For the text-containing cell, return its midpoint in [x, y] coordinate format. 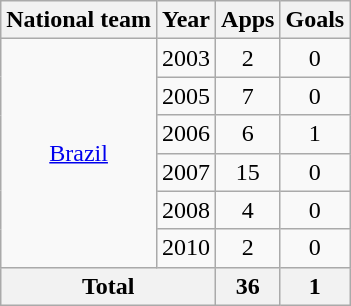
Goals [315, 20]
4 [248, 210]
Total [108, 286]
2007 [186, 172]
36 [248, 286]
6 [248, 134]
Brazil [79, 153]
2010 [186, 248]
Year [186, 20]
2005 [186, 96]
15 [248, 172]
Apps [248, 20]
National team [79, 20]
2003 [186, 58]
2008 [186, 210]
7 [248, 96]
2006 [186, 134]
